Identify which cell holds the provided text, then report its [X, Y] central coordinate. 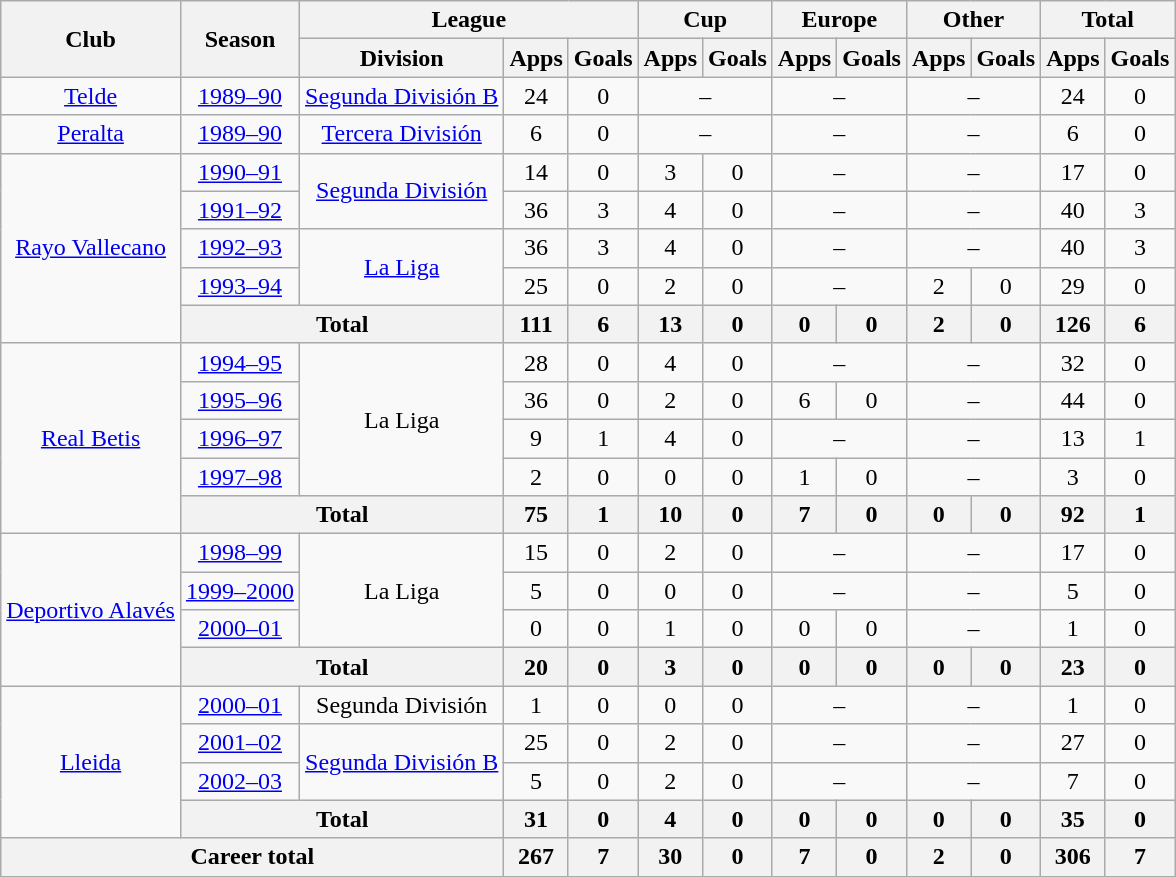
Peralta [91, 134]
27 [1073, 743]
1993–94 [240, 286]
15 [536, 553]
Tercera División [402, 134]
Cup [705, 20]
Career total [252, 857]
31 [536, 819]
League [470, 20]
29 [1073, 286]
Europe [839, 20]
Telde [91, 96]
Division [402, 58]
28 [536, 362]
44 [1073, 400]
30 [670, 857]
1994–95 [240, 362]
Club [91, 39]
111 [536, 324]
1995–96 [240, 400]
Other [973, 20]
92 [1073, 515]
9 [536, 438]
Deportivo Alavés [91, 610]
75 [536, 515]
306 [1073, 857]
32 [1073, 362]
Lleida [91, 762]
Real Betis [91, 438]
126 [1073, 324]
2002–03 [240, 781]
1996–97 [240, 438]
14 [536, 172]
1997–98 [240, 477]
Rayo Vallecano [91, 248]
20 [536, 667]
1991–92 [240, 210]
Season [240, 39]
2001–02 [240, 743]
23 [1073, 667]
10 [670, 515]
1999–2000 [240, 591]
1990–91 [240, 172]
1998–99 [240, 553]
267 [536, 857]
1992–93 [240, 248]
35 [1073, 819]
